Find where the given text appears and provide that cell's center as (x, y) coordinate. 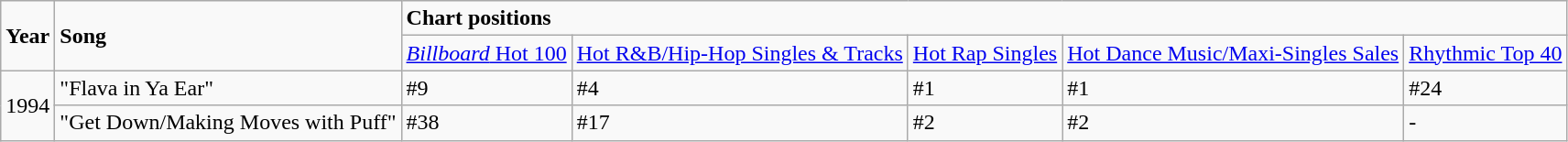
Rhythmic Top 40 (1486, 53)
Year (27, 36)
- (1486, 123)
Hot Dance Music/Maxi-Singles Sales (1233, 53)
Song (228, 36)
"Flava in Ya Ear" (228, 88)
#9 (486, 88)
"Get Down/Making Moves with Puff" (228, 123)
#17 (740, 123)
#24 (1486, 88)
#4 (740, 88)
1994 (27, 105)
#38 (486, 123)
Chart positions (984, 18)
Billboard Hot 100 (486, 53)
Hot Rap Singles (985, 53)
Hot R&B/Hip-Hop Singles & Tracks (740, 53)
